Determine the [x, y] coordinate at the center of the cell enclosing the given text.  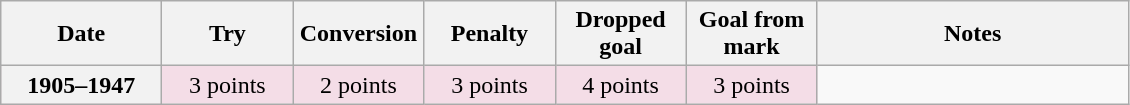
Dropped goal [620, 34]
2 points [358, 85]
4 points [620, 85]
Date [82, 34]
Penalty [490, 34]
Notes [972, 34]
Goal from mark [752, 34]
Conversion [358, 34]
Try [228, 34]
1905–1947 [82, 85]
